Capture the cell that displays the provided text and extract its (X, Y) central coordinate. 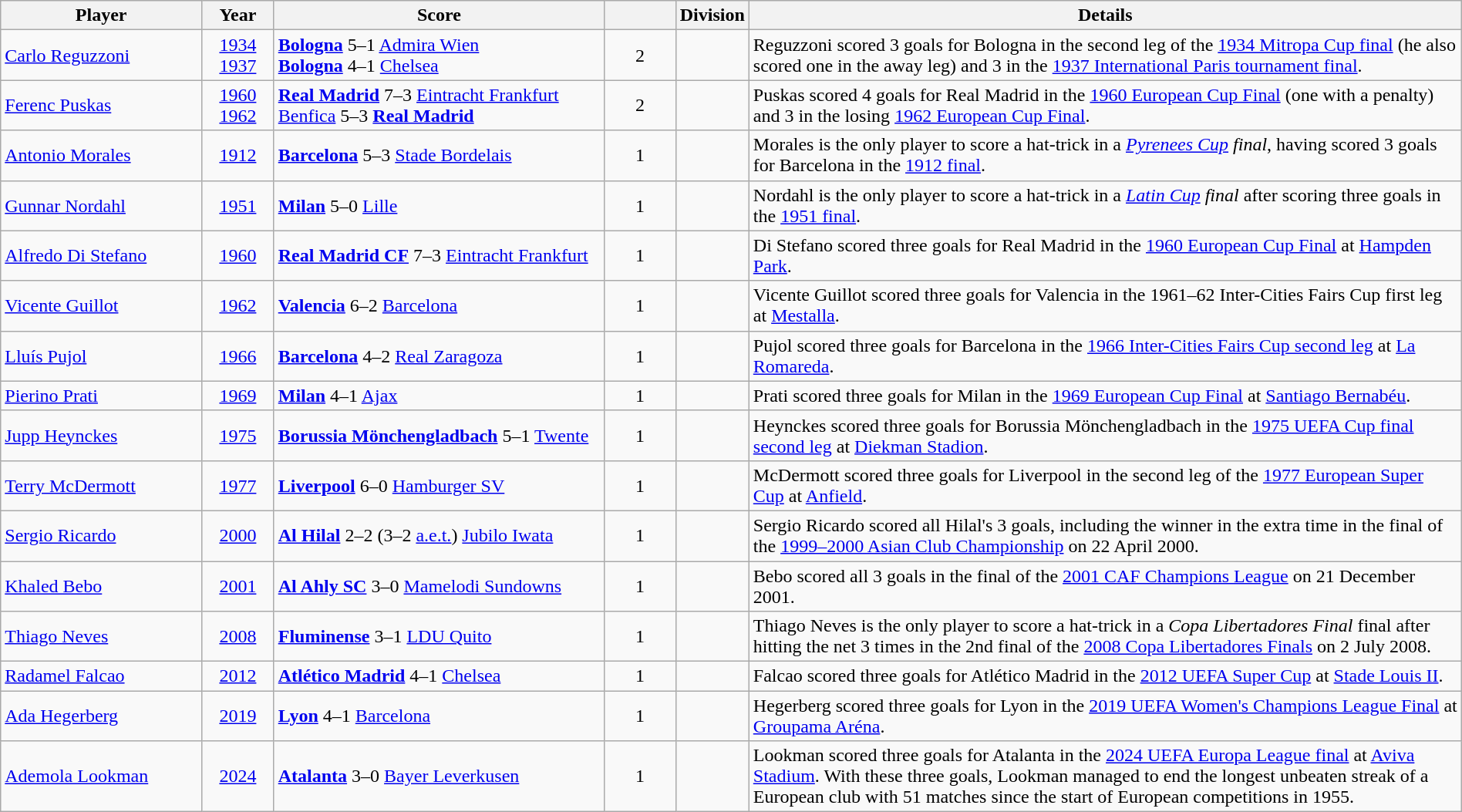
Thiago Neves (102, 637)
Pierino Prati (102, 396)
Bologna 5–1 Admira Wien Bologna 4–1 Chelsea (439, 56)
Hegerberg scored three goals for Lyon in the 2019 UEFA Women's Champions League Final at Groupama Aréna. (1105, 716)
Vicente Guillot scored three goals for Valencia in the 1961–62 Inter-Cities Fairs Cup first leg at Mestalla. (1105, 305)
Alfredo Di Stefano (102, 256)
2000 (238, 535)
Falcao scored three goals for Atlético Madrid in the 2012 UEFA Super Cup at Stade Louis II. (1105, 676)
Milan 5–0 Lille (439, 205)
Year (238, 15)
Gunnar Nordahl (102, 205)
Ferenc Puskas (102, 105)
Details (1105, 15)
1969 (238, 396)
Carlo Reguzzoni (102, 56)
Puskas scored 4 goals for Real Madrid in the 1960 European Cup Final (one with a penalty) and 3 in the losing 1962 European Cup Final. (1105, 105)
Morales is the only player to score a hat-trick in a Pyrenees Cup final, having scored 3 goals for Barcelona in the 1912 final. (1105, 156)
Prati scored three goals for Milan in the 1969 European Cup Final at Santiago Bernabéu. (1105, 396)
Atalanta 3–0 Bayer Leverkusen (439, 777)
Fluminense 3–1 LDU Quito (439, 637)
1934 1937 (238, 56)
1962 (238, 305)
1977 (238, 486)
Lyon 4–1 Barcelona (439, 716)
Al Hilal 2–2 (3–2 a.e.t.) Jubilo Iwata (439, 535)
Terry McDermott (102, 486)
2008 (238, 637)
Player (102, 15)
Pujol scored three goals for Barcelona in the 1966 Inter-Cities Fairs Cup second leg at La Romareda. (1105, 356)
Di Stefano scored three goals for Real Madrid in the 1960 European Cup Final at Hampden Park. (1105, 256)
1951 (238, 205)
Radamel Falcao (102, 676)
Liverpool 6–0 Hamburger SV (439, 486)
Atlético Madrid 4–1 Chelsea (439, 676)
Division (712, 15)
Bebo scored all 3 goals in the final of the 2001 CAF Champions League on 21 December 2001. (1105, 586)
Score (439, 15)
Khaled Bebo (102, 586)
2001 (238, 586)
Sergio Ricardo (102, 535)
2019 (238, 716)
Heynckes scored three goals for Borussia Mönchengladbach in the 1975 UEFA Cup final second leg at Diekman Stadion. (1105, 435)
Barcelona 4–2 Real Zaragoza (439, 356)
Barcelona 5–3 Stade Bordelais (439, 156)
1912 (238, 156)
Nordahl is the only player to score a hat-trick in a Latin Cup final after scoring three goals in the 1951 final. (1105, 205)
Vicente Guillot (102, 305)
Antonio Morales (102, 156)
Ada Hegerberg (102, 716)
Valencia 6–2 Barcelona (439, 305)
1960 (238, 256)
Milan 4–1 Ajax (439, 396)
Borussia Mönchengladbach 5–1 Twente (439, 435)
Lluís Pujol (102, 356)
2012 (238, 676)
Al Ahly SC 3–0 Mamelodi Sundowns (439, 586)
2024 (238, 777)
Real Madrid CF 7–3 Eintracht Frankfurt (439, 256)
1975 (238, 435)
Real Madrid 7–3 Eintracht Frankfurt Benfica 5–3 Real Madrid (439, 105)
1966 (238, 356)
Ademola Lookman (102, 777)
Jupp Heynckes (102, 435)
1960 1962 (238, 105)
McDermott scored three goals for Liverpool in the second leg of the 1977 European Super Cup at Anfield. (1105, 486)
